Identify which cell holds the provided text, then report its [x, y] central coordinate. 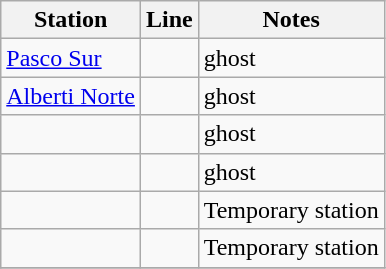
Station [71, 20]
Notes [291, 20]
Alberti Norte [71, 96]
Line [169, 20]
Pasco Sur [71, 58]
